Determine the [x, y] coordinate at the center of the cell enclosing the given text.  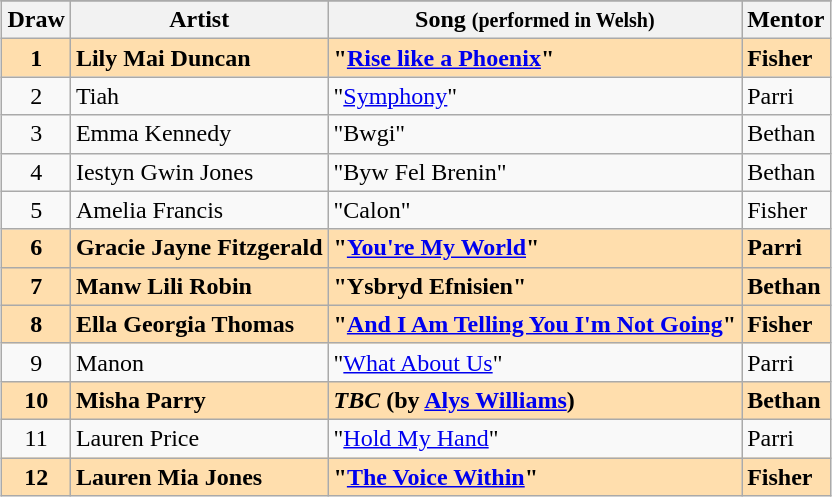
"Calon" [535, 210]
Artist [199, 20]
"Symphony" [535, 96]
Song (performed in Welsh) [535, 20]
10 [36, 400]
Tiah [199, 96]
TBC (by Alys Williams) [535, 400]
Lauren Mia Jones [199, 477]
12 [36, 477]
6 [36, 248]
Lauren Price [199, 438]
"Rise like a Phoenix" [535, 58]
Lily Mai Duncan [199, 58]
3 [36, 134]
"Ysbryd Efnisien" [535, 286]
"Byw Fel Brenin" [535, 172]
Gracie Jayne Fitzgerald [199, 248]
"The Voice Within" [535, 477]
"Bwgi" [535, 134]
9 [36, 362]
Ella Georgia Thomas [199, 324]
"You're My World" [535, 248]
"Hold My Hand" [535, 438]
Draw [36, 20]
Iestyn Gwin Jones [199, 172]
11 [36, 438]
7 [36, 286]
Misha Parry [199, 400]
Emma Kennedy [199, 134]
Manw Lili Robin [199, 286]
"And I Am Telling You I'm Not Going" [535, 324]
Manon [199, 362]
1 [36, 58]
"What About Us" [535, 362]
5 [36, 210]
4 [36, 172]
Amelia Francis [199, 210]
8 [36, 324]
2 [36, 96]
Mentor [786, 20]
